For the text-containing cell, return its midpoint in [X, Y] coordinate format. 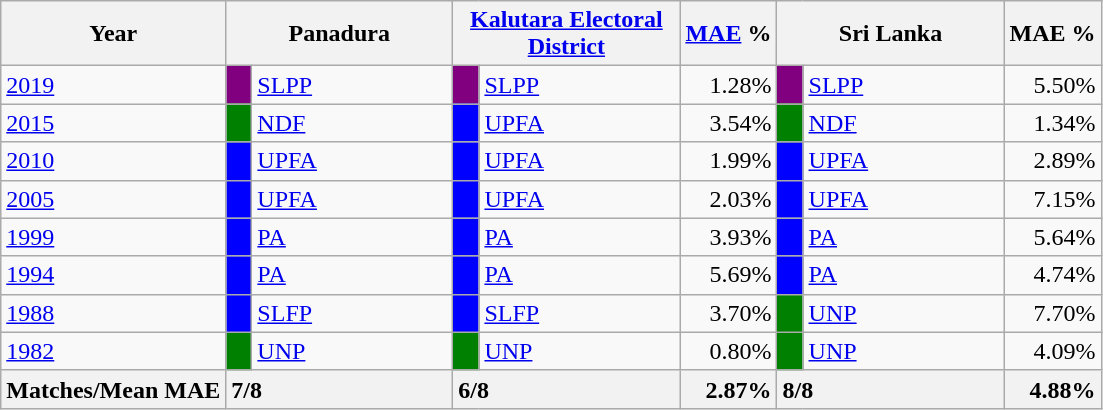
4.88% [1052, 389]
Year [114, 34]
2.87% [728, 389]
7.70% [1052, 313]
4.74% [1052, 275]
Kalutara Electoral District [566, 34]
2015 [114, 123]
8/8 [890, 389]
3.70% [728, 313]
2019 [114, 85]
5.50% [1052, 85]
1.28% [728, 85]
Panadura [340, 34]
1982 [114, 351]
0.80% [728, 351]
6/8 [566, 389]
1.34% [1052, 123]
7/8 [340, 389]
2005 [114, 199]
4.09% [1052, 351]
1999 [114, 237]
3.93% [728, 237]
1988 [114, 313]
2.89% [1052, 161]
2010 [114, 161]
3.54% [728, 123]
2.03% [728, 199]
7.15% [1052, 199]
5.64% [1052, 237]
Sri Lanka [890, 34]
1994 [114, 275]
Matches/Mean MAE [114, 389]
5.69% [728, 275]
1.99% [728, 161]
